Detect which cell encompasses the target text, then output its [X, Y] center coordinate. 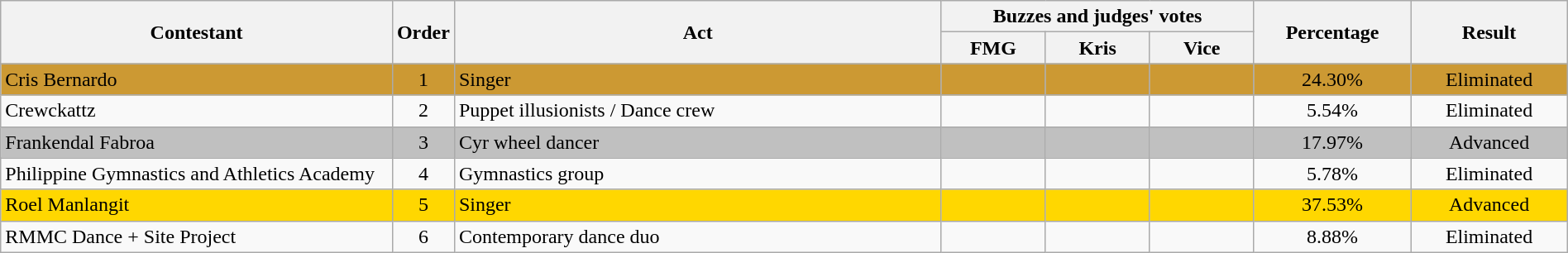
Cris Bernardo [197, 79]
FMG [993, 48]
RMMC Dance + Site Project [197, 236]
5.54% [1331, 111]
5.78% [1331, 174]
Roel Manlangit [197, 205]
Gymnastics group [697, 174]
6 [423, 236]
Order [423, 32]
Crewckattz [197, 111]
24.30% [1331, 79]
Contemporary dance duo [697, 236]
8.88% [1331, 236]
Buzzes and judges' votes [1097, 17]
3 [423, 142]
5 [423, 205]
Contestant [197, 32]
Percentage [1331, 32]
Result [1489, 32]
37.53% [1331, 205]
Kris [1097, 48]
17.97% [1331, 142]
Act [697, 32]
Cyr wheel dancer [697, 142]
Frankendal Fabroa [197, 142]
Philippine Gymnastics and Athletics Academy [197, 174]
2 [423, 111]
Vice [1202, 48]
1 [423, 79]
Puppet illusionists / Dance crew [697, 111]
4 [423, 174]
